Search for the cell housing the specified text and yield its [X, Y] center coordinate. 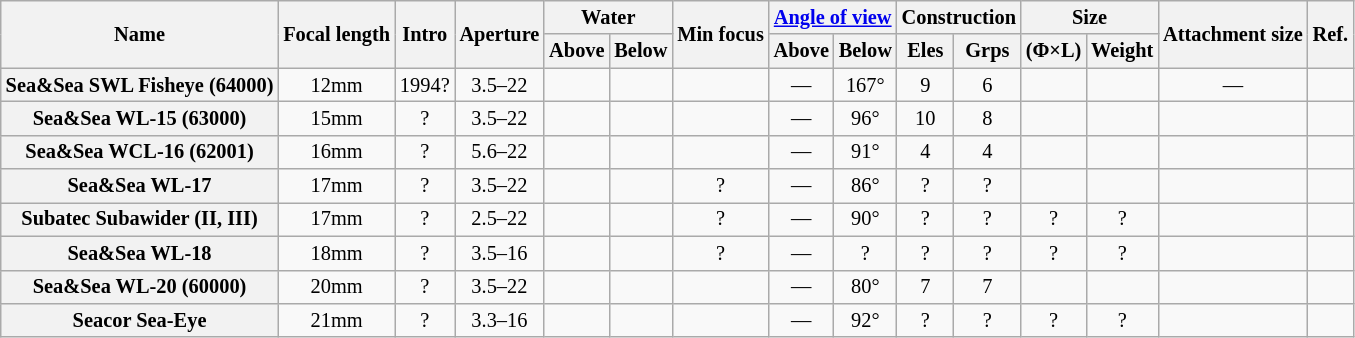
Sea&Sea WL-15 (63000) [140, 118]
18mm [336, 253]
Name [140, 34]
2.5–22 [500, 219]
Subatec Subawider (II, III) [140, 219]
(Φ×L) [1054, 51]
16mm [336, 152]
Attachment size [1233, 34]
Seacor Sea-Eye [140, 320]
Grps [988, 51]
Sea&Sea WCL-16 (62001) [140, 152]
Weight [1122, 51]
Construction [959, 17]
Sea&Sea WL-18 [140, 253]
10 [926, 118]
86° [866, 186]
Focal length [336, 34]
Min focus [720, 34]
80° [866, 287]
5.6–22 [500, 152]
Angle of view [833, 17]
92° [866, 320]
91° [866, 152]
Intro [425, 34]
21mm [336, 320]
1994? [425, 85]
Sea&Sea WL-20 (60000) [140, 287]
Eles [926, 51]
Sea&Sea SWL Fisheye (64000) [140, 85]
20mm [336, 287]
Size [1090, 17]
Water [608, 17]
3.3–16 [500, 320]
6 [988, 85]
Aperture [500, 34]
167° [866, 85]
90° [866, 219]
Sea&Sea WL-17 [140, 186]
3.5–16 [500, 253]
Ref. [1330, 34]
12mm [336, 85]
9 [926, 85]
15mm [336, 118]
96° [866, 118]
8 [988, 118]
